Find where the given text appears and provide that cell's center as [x, y] coordinate. 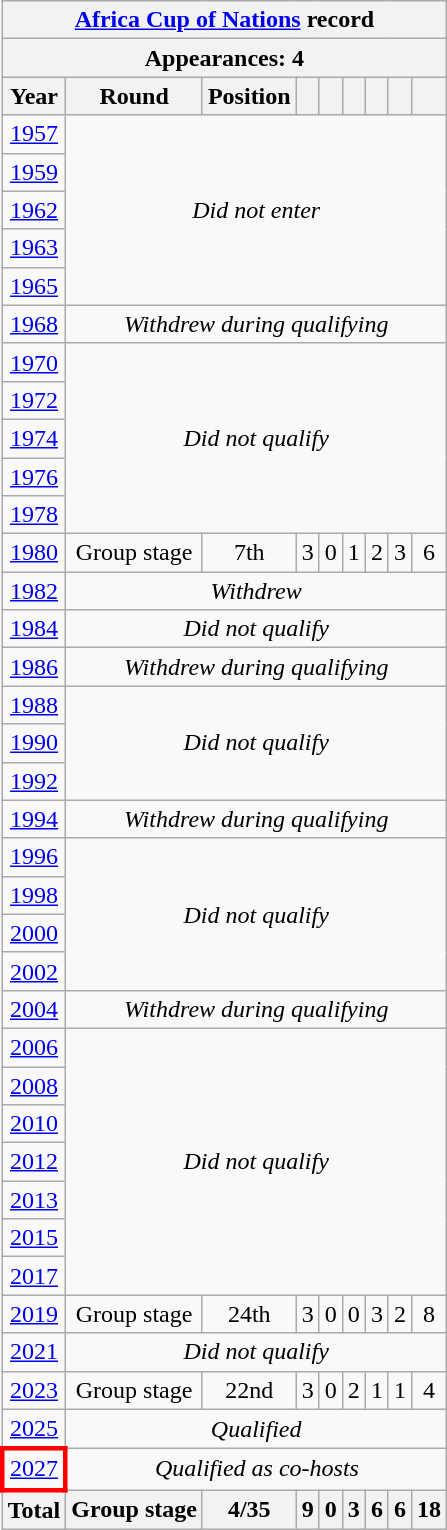
2002 [34, 971]
1976 [34, 477]
2010 [34, 1124]
9 [308, 1510]
1986 [34, 667]
4 [428, 1390]
Position [249, 96]
Round [134, 96]
4/35 [249, 1510]
1992 [34, 781]
Appearances: 4 [224, 58]
1994 [34, 819]
1984 [34, 629]
1996 [34, 857]
2019 [34, 1314]
1962 [34, 210]
1978 [34, 515]
1963 [34, 248]
1970 [34, 362]
2012 [34, 1162]
1988 [34, 705]
2000 [34, 933]
Withdrew [256, 591]
2017 [34, 1276]
1974 [34, 438]
1972 [34, 400]
2004 [34, 1009]
2027 [34, 1470]
Qualified as co-hosts [256, 1470]
22nd [249, 1390]
1959 [34, 172]
1998 [34, 895]
Qualified [256, 1429]
7th [249, 553]
1990 [34, 743]
Year [34, 96]
1968 [34, 324]
2015 [34, 1238]
Total [34, 1510]
2021 [34, 1352]
2008 [34, 1085]
18 [428, 1510]
24th [249, 1314]
1957 [34, 134]
Africa Cup of Nations record [224, 20]
2023 [34, 1390]
8 [428, 1314]
2013 [34, 1200]
1982 [34, 591]
Did not enter [256, 210]
2025 [34, 1429]
1965 [34, 286]
2006 [34, 1047]
1980 [34, 553]
